Identify which cell holds the provided text, then report its (x, y) central coordinate. 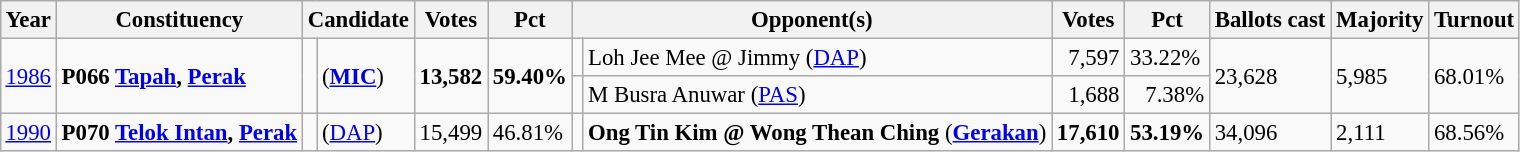
7,597 (1088, 57)
2,111 (1380, 133)
68.01% (1474, 76)
59.40% (530, 76)
Ong Tin Kim @ Wong Thean Ching (Gerakan) (818, 133)
23,628 (1270, 76)
(MIC) (366, 76)
Opponent(s) (812, 20)
68.56% (1474, 133)
1986 (28, 76)
17,610 (1088, 133)
53.19% (1168, 133)
1990 (28, 133)
Turnout (1474, 20)
13,582 (450, 76)
Majority (1380, 20)
5,985 (1380, 76)
Ballots cast (1270, 20)
1,688 (1088, 95)
7.38% (1168, 95)
Candidate (358, 20)
M Busra Anuwar (PAS) (818, 95)
P066 Tapah, Perak (179, 76)
P070 Telok Intan, Perak (179, 133)
15,499 (450, 133)
Year (28, 20)
Constituency (179, 20)
33.22% (1168, 57)
46.81% (530, 133)
Loh Jee Mee @ Jimmy (DAP) (818, 57)
34,096 (1270, 133)
(DAP) (366, 133)
